Detect which cell encompasses the target text, then output its (x, y) center coordinate. 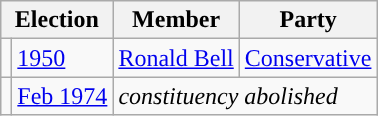
Feb 1974 (62, 96)
constituency abolished (245, 96)
1950 (62, 58)
Election (57, 20)
Member (176, 20)
Party (308, 20)
Conservative (308, 58)
Ronald Bell (176, 58)
